Determine the [x, y] coordinate at the center of the cell enclosing the given text.  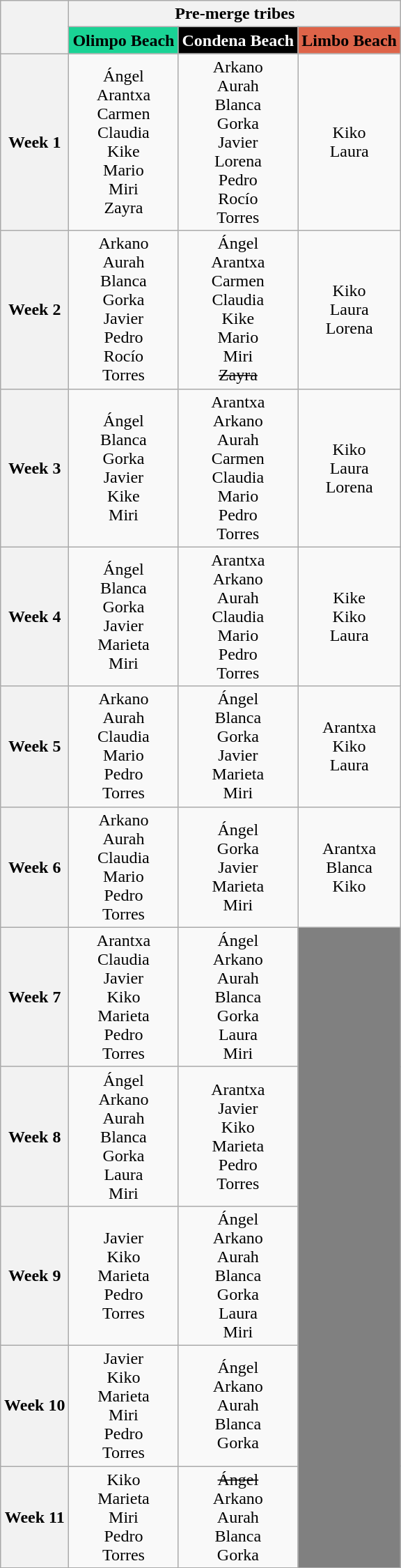
Week 6 [35, 867]
KikoLaura [349, 142]
JavierKikoMarietaMiriPedroTorres [124, 1406]
Week 2 [35, 309]
Week 9 [35, 1275]
ArkanoAurahBlancaGorkaJavierPedroRocíoTorres [124, 309]
Week 10 [35, 1406]
ÁngelArkanoAurahBlancaGorka [238, 1406]
JavierKikoMarietaPedroTorres [124, 1275]
ArantxaJavierKikoMarietaPedroTorres [238, 1136]
Week 1 [35, 142]
ArantxaClaudiaJavierKikoMarietaPedroTorres [124, 997]
Olimpo Beach [124, 40]
ArantxaArkanoAurahCarmenClaudiaMarioPedroTorres [238, 468]
Condena Beach [238, 40]
Ángel ArkanoAurahBlancaGorka [238, 1516]
ÁngelBlancaGorkaJavierKikeMiri [124, 468]
Week 7 [35, 997]
Pre-merge tribes [235, 14]
ArantxaKikoLaura [349, 747]
Week 8 [35, 1136]
Week 4 [35, 616]
KikoMarietaMiriPedroTorres [124, 1516]
Week 11 [35, 1516]
ArantxaBlancaKiko [349, 867]
KikeKikoLaura [349, 616]
Week 3 [35, 468]
ÁngelArantxaCarmenClaudiaKikeMarioMiriZayra [124, 142]
ArantxaArkanoAurahClaudiaMarioPedroTorres [238, 616]
ArkanoAurahBlancaGorkaJavierLorenaPedroRocíoTorres [238, 142]
ÁngelGorkaJavierMarietaMiri [238, 867]
Week 5 [35, 747]
Limbo Beach [349, 40]
ÁngelArantxaCarmenClaudiaKikeMarioMiri Zayra [238, 309]
